Extract the [X, Y] coordinate from the center of the cell holding the provided text.  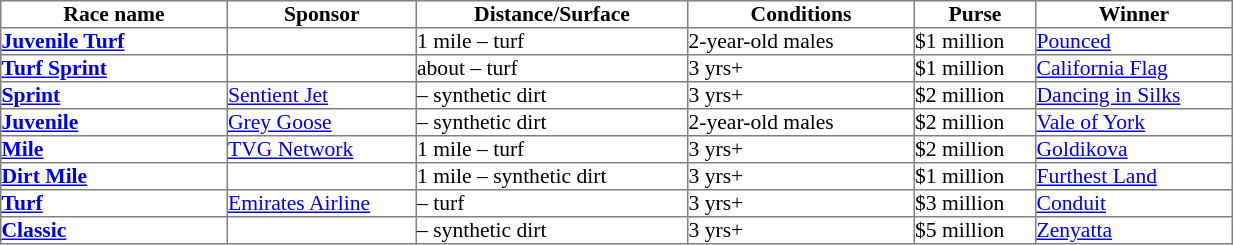
Dancing in Silks [1134, 96]
Furthest Land [1134, 176]
Winner [1134, 14]
Sprint [114, 96]
Conditions [801, 14]
Classic [114, 230]
Juvenile Turf [114, 42]
California Flag [1134, 68]
1 mile – synthetic dirt [552, 176]
Grey Goose [322, 122]
Sponsor [322, 14]
Juvenile [114, 122]
Conduit [1134, 204]
Turf [114, 204]
Turf Sprint [114, 68]
Race name [114, 14]
$5 million [975, 230]
Purse [975, 14]
Zenyatta [1134, 230]
Pounced [1134, 42]
Dirt Mile [114, 176]
$3 million [975, 204]
about – turf [552, 68]
Emirates Airline [322, 204]
TVG Network [322, 150]
Sentient Jet [322, 96]
Distance/Surface [552, 14]
Vale of York [1134, 122]
– turf [552, 204]
Goldikova [1134, 150]
Mile [114, 150]
